Search for the cell housing the specified text and yield its [X, Y] center coordinate. 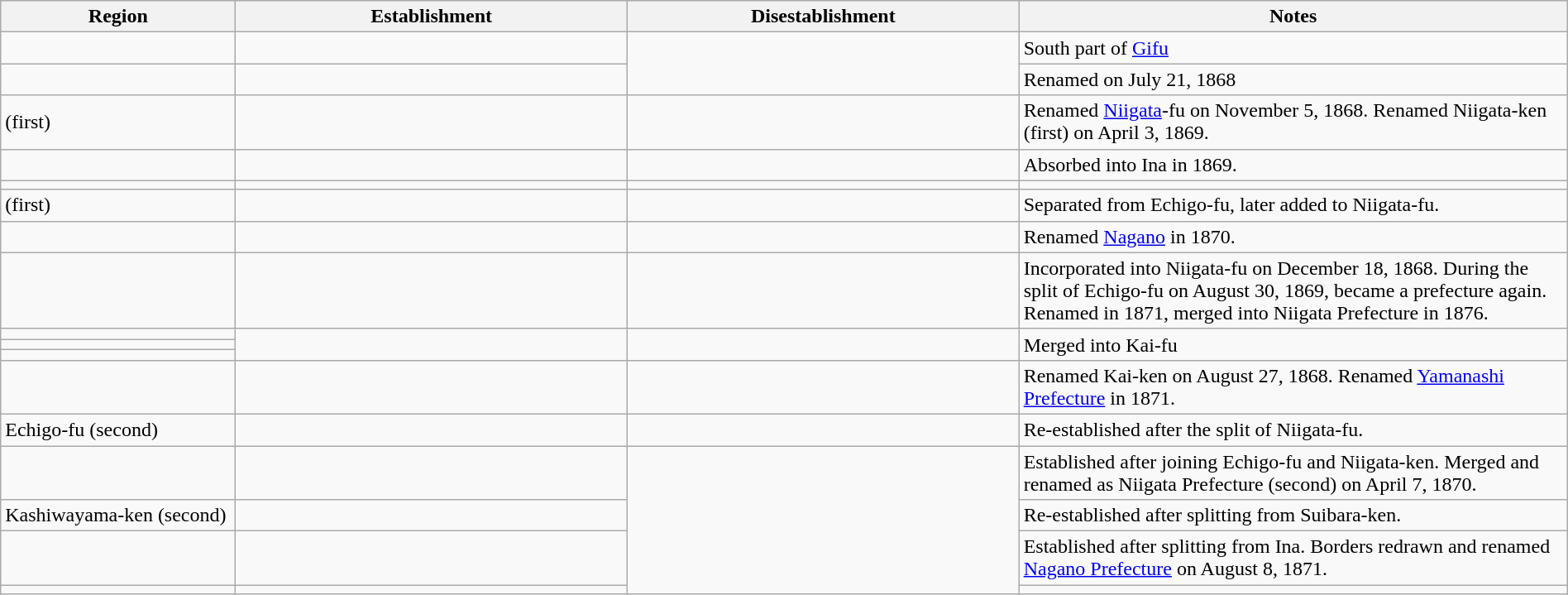
Establishment [432, 17]
Renamed Nagano in 1870. [1293, 237]
Established after joining Echigo-fu and Niigata-ken. Merged and renamed as Niigata Prefecture (second) on April 7, 1870. [1293, 472]
Disestablishment [824, 17]
Renamed on July 21, 1868 [1293, 79]
Separated from Echigo-fu, later added to Niigata-fu. [1293, 205]
Merged into Kai-fu [1293, 344]
Re-established after the split of Niigata-fu. [1293, 429]
Renamed Niigata-fu on November 5, 1868. Renamed Niigata-ken (first) on April 3, 1869. [1293, 122]
Notes [1293, 17]
Renamed Kai-ken on August 27, 1868. Renamed Yamanashi Prefecture in 1871. [1293, 387]
Re-established after splitting from Suibara-ken. [1293, 516]
Region [118, 17]
Established after splitting from Ina. Borders redrawn and renamed Nagano Prefecture on August 8, 1871. [1293, 558]
South part of Gifu [1293, 48]
Echigo-fu (second) [118, 429]
Absorbed into Ina in 1869. [1293, 165]
Kashiwayama-ken (second) [118, 516]
